Search for the cell housing the specified text and yield its [x, y] center coordinate. 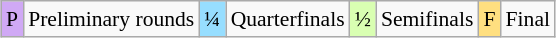
½ [363, 19]
¼ [212, 19]
Preliminary rounds [111, 19]
Semifinals [427, 19]
F [489, 19]
P [12, 19]
Quarterfinals [288, 19]
Final [528, 19]
